Find where the given text appears and provide that cell's center as (x, y) coordinate. 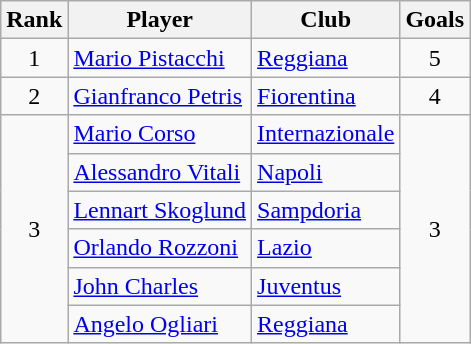
2 (34, 96)
John Charles (160, 286)
Alessandro Vitali (160, 172)
Player (160, 20)
Napoli (326, 172)
4 (435, 96)
Lazio (326, 248)
Mario Corso (160, 134)
Gianfranco Petris (160, 96)
Sampdoria (326, 210)
Goals (435, 20)
Internazionale (326, 134)
Lennart Skoglund (160, 210)
Fiorentina (326, 96)
1 (34, 58)
Orlando Rozzoni (160, 248)
Angelo Ogliari (160, 324)
5 (435, 58)
Mario Pistacchi (160, 58)
Rank (34, 20)
Club (326, 20)
Juventus (326, 286)
